Output the (X, Y) coordinate of the center of the cell containing the given text.  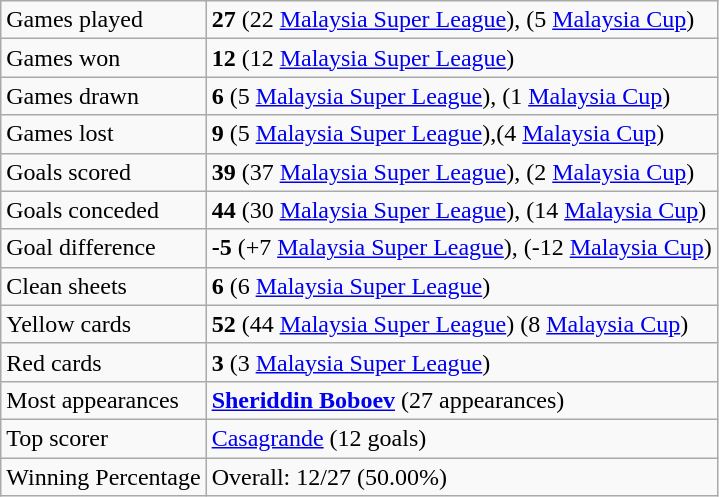
Games lost (104, 134)
Red cards (104, 362)
Yellow cards (104, 324)
Winning Percentage (104, 477)
Sheriddin Boboev (27 appearances) (462, 400)
-5 (+7 Malaysia Super League), (-12 Malaysia Cup) (462, 248)
12 (12 Malaysia Super League) (462, 58)
Casagrande (12 goals) (462, 438)
44 (30 Malaysia Super League), (14 Malaysia Cup) (462, 210)
Top scorer (104, 438)
39 (37 Malaysia Super League), (2 Malaysia Cup) (462, 172)
Games played (104, 20)
6 (5 Malaysia Super League), (1 Malaysia Cup) (462, 96)
Most appearances (104, 400)
6 (6 Malaysia Super League) (462, 286)
9 (5 Malaysia Super League),(4 Malaysia Cup) (462, 134)
Games drawn (104, 96)
Clean sheets (104, 286)
Goals conceded (104, 210)
Overall: 12/27 (50.00%) (462, 477)
Games won (104, 58)
Goal difference (104, 248)
52 (44 Malaysia Super League) (8 Malaysia Cup) (462, 324)
Goals scored (104, 172)
3 (3 Malaysia Super League) (462, 362)
27 (22 Malaysia Super League), (5 Malaysia Cup) (462, 20)
